Search for the cell housing the specified text and yield its [x, y] center coordinate. 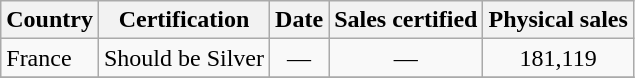
Country [50, 20]
Certification [184, 20]
Physical sales [558, 20]
Date [300, 20]
Should be Silver [184, 58]
181,119 [558, 58]
France [50, 58]
Sales certified [406, 20]
